Scan for the cell matching the given text and deliver its [X, Y] coordinate at center. 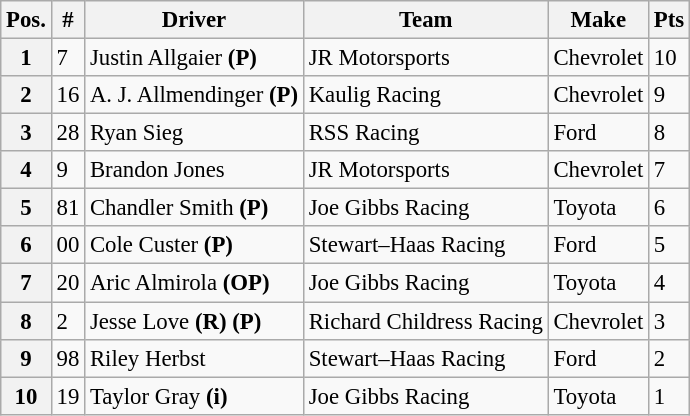
Brandon Jones [194, 170]
Aric Almirola (OP) [194, 283]
Riley Herbst [194, 358]
Make [598, 20]
00 [68, 245]
98 [68, 358]
# [68, 20]
Pos. [26, 20]
Justin Allgaier (P) [194, 58]
Ryan Sieg [194, 133]
A. J. Allmendinger (P) [194, 95]
Chandler Smith (P) [194, 208]
16 [68, 95]
Driver [194, 20]
28 [68, 133]
RSS Racing [426, 133]
Cole Custer (P) [194, 245]
Richard Childress Racing [426, 321]
Team [426, 20]
Taylor Gray (i) [194, 396]
Jesse Love (R) (P) [194, 321]
Kaulig Racing [426, 95]
20 [68, 283]
19 [68, 396]
Pts [670, 20]
81 [68, 208]
